For the text-containing cell, return its midpoint in [x, y] coordinate format. 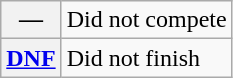
— [31, 20]
DNF [31, 58]
Did not finish [146, 58]
Did not compete [146, 20]
